Determine the (X, Y) coordinate at the center of the cell enclosing the given text.  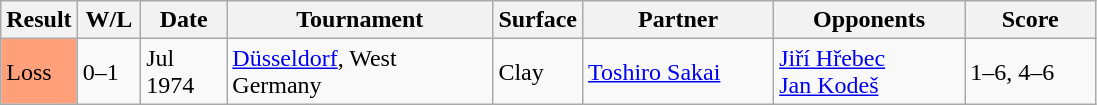
0–1 (109, 72)
Opponents (870, 20)
Loss (39, 72)
Düsseldorf, West Germany (360, 72)
Score (1030, 20)
Partner (678, 20)
1–6, 4–6 (1030, 72)
Jiří Hřebec Jan Kodeš (870, 72)
Date (184, 20)
Result (39, 20)
W/L (109, 20)
Surface (538, 20)
Jul 1974 (184, 72)
Tournament (360, 20)
Clay (538, 72)
Toshiro Sakai (678, 72)
